Locate the cell with the specified text and output its [x, y] center coordinate. 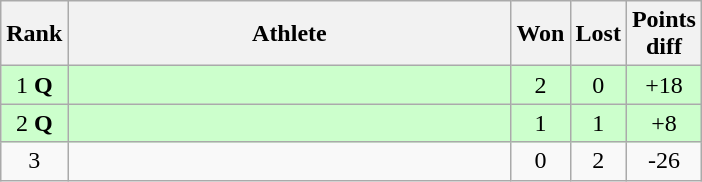
Pointsdiff [664, 34]
2 Q [34, 123]
3 [34, 161]
Rank [34, 34]
Lost [598, 34]
Athlete [290, 34]
+18 [664, 85]
Won [540, 34]
1 Q [34, 85]
-26 [664, 161]
+8 [664, 123]
